Search for the cell housing the specified text and yield its [X, Y] center coordinate. 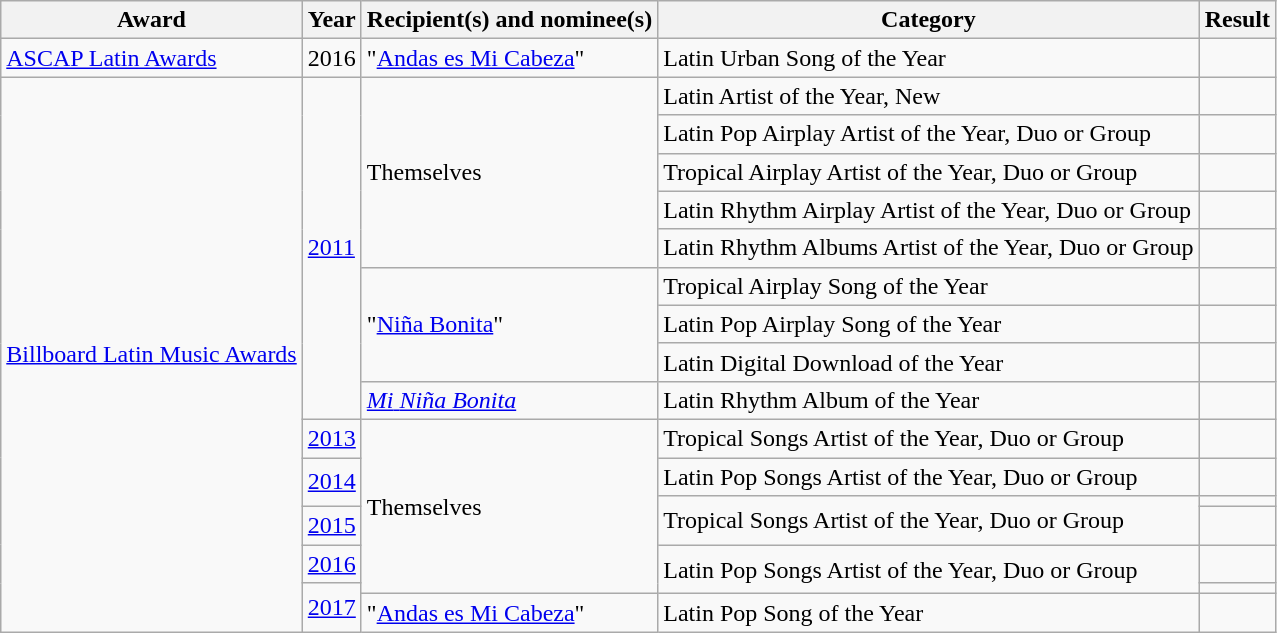
Recipient(s) and nominee(s) [509, 20]
2014 [332, 482]
Latin Pop Airplay Song of the Year [928, 324]
Result [1237, 20]
Latin Artist of the Year, New [928, 96]
Award [152, 20]
Latin Rhythm Airplay Artist of the Year, Duo or Group [928, 210]
Latin Rhythm Albums Artist of the Year, Duo or Group [928, 248]
2017 [332, 608]
Latin Pop Airplay Artist of the Year, Duo or Group [928, 134]
Category [928, 20]
Latin Digital Download of the Year [928, 362]
2011 [332, 248]
Latin Pop Song of the Year [928, 613]
Latin Urban Song of the Year [928, 58]
ASCAP Latin Awards [152, 58]
Tropical Airplay Song of the Year [928, 286]
Mi Niña Bonita [509, 400]
Tropical Airplay Artist of the Year, Duo or Group [928, 172]
Year [332, 20]
"Niña Bonita" [509, 324]
2015 [332, 526]
Latin Rhythm Album of the Year [928, 400]
2013 [332, 438]
Billboard Latin Music Awards [152, 354]
